Determine the (X, Y) coordinate at the center of the cell enclosing the given text.  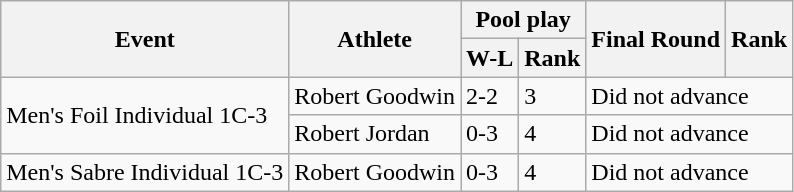
Robert Jordan (375, 134)
Men's Foil Individual 1C-3 (145, 115)
3 (552, 96)
W-L (489, 58)
Final Round (656, 39)
Men's Sabre Individual 1C-3 (145, 172)
Pool play (522, 20)
Event (145, 39)
Athlete (375, 39)
2-2 (489, 96)
